Provide the (x, y) coordinate of the cell's center where the given text is located.  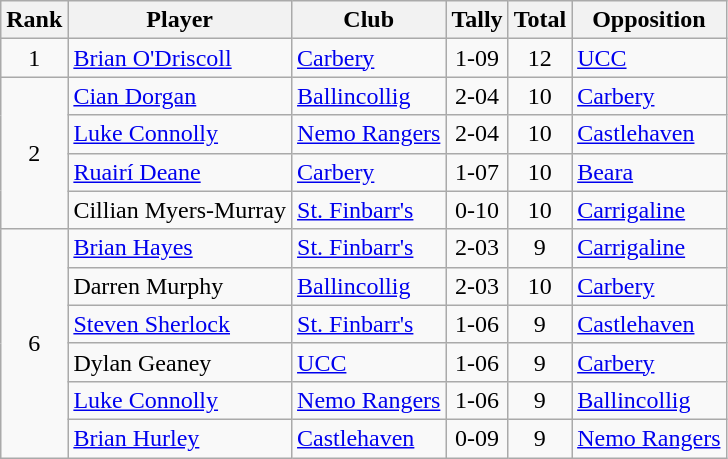
Brian Hayes (180, 248)
Club (369, 20)
Player (180, 20)
Cillian Myers-Murray (180, 210)
Ruairí Deane (180, 172)
2 (34, 153)
1-09 (477, 58)
Dylan Geaney (180, 362)
6 (34, 343)
Beara (649, 172)
Darren Murphy (180, 286)
1-07 (477, 172)
Steven Sherlock (180, 324)
Opposition (649, 20)
1 (34, 58)
Brian O'Driscoll (180, 58)
Cian Dorgan (180, 96)
Tally (477, 20)
Total (540, 20)
12 (540, 58)
0-09 (477, 438)
Brian Hurley (180, 438)
0-10 (477, 210)
Rank (34, 20)
